Detect which cell encompasses the target text, then output its (X, Y) center coordinate. 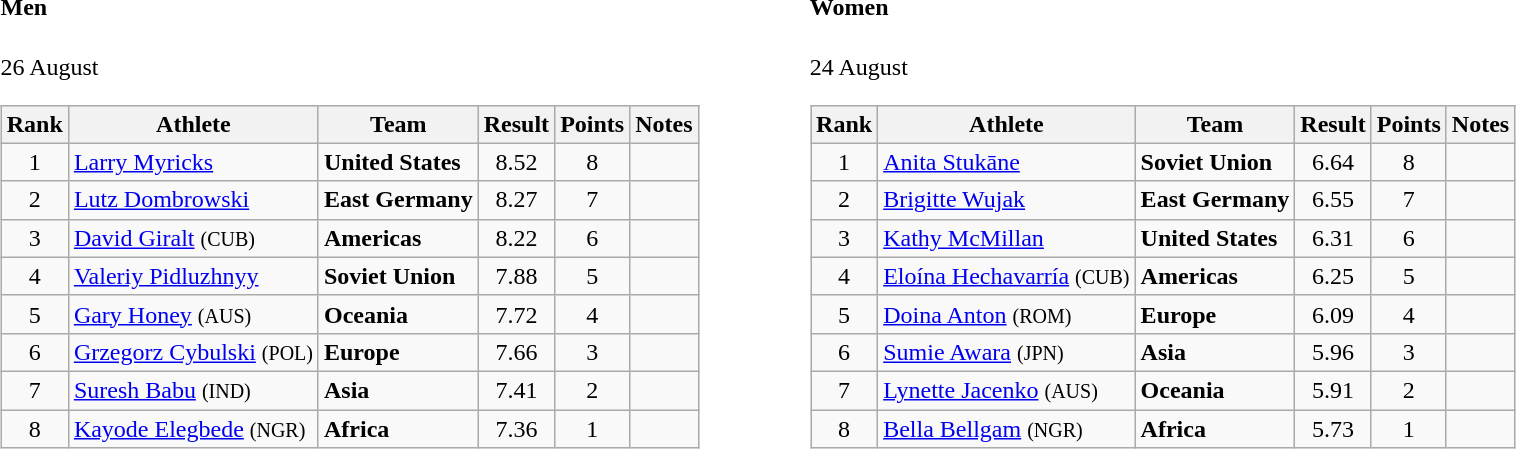
7.88 (516, 276)
David Giralt (CUB) (193, 238)
Suresh Babu (IND) (193, 390)
Doina Anton (ROM) (1006, 314)
6.09 (1333, 314)
7.66 (516, 352)
8.52 (516, 162)
6.55 (1333, 200)
Larry Myricks (193, 162)
Kathy McMillan (1006, 238)
6.25 (1333, 276)
5.96 (1333, 352)
Sumie Awara (JPN) (1006, 352)
6.31 (1333, 238)
7.41 (516, 390)
7.72 (516, 314)
8.22 (516, 238)
Grzegorz Cybulski (POL) (193, 352)
5.73 (1333, 429)
8.27 (516, 200)
Kayode Elegbede (NGR) (193, 429)
Lutz Dombrowski (193, 200)
Bella Bellgam (NGR) (1006, 429)
Anita Stukāne (1006, 162)
Lynette Jacenko (AUS) (1006, 390)
Gary Honey (AUS) (193, 314)
6.64 (1333, 162)
Eloína Hechavarría (CUB) (1006, 276)
Brigitte Wujak (1006, 200)
Valeriy Pidluzhnyy (193, 276)
7.36 (516, 429)
5.91 (1333, 390)
